Scan for the cell matching the given text and deliver its (X, Y) coordinate at center. 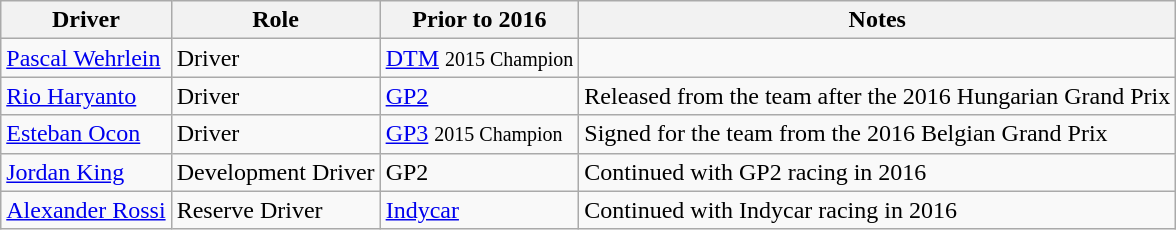
DTM 2015 Champion (480, 58)
Jordan King (86, 172)
Continued with GP2 racing in 2016 (878, 172)
Prior to 2016 (480, 20)
Reserve Driver (276, 210)
Signed for the team from the 2016 Belgian Grand Prix (878, 134)
Released from the team after the 2016 Hungarian Grand Prix (878, 96)
Notes (878, 20)
Rio Haryanto (86, 96)
Continued with Indycar racing in 2016 (878, 210)
Development Driver (276, 172)
GP3 2015 Champion (480, 134)
Role (276, 20)
Indycar (480, 210)
Esteban Ocon (86, 134)
Pascal Wehrlein (86, 58)
Alexander Rossi (86, 210)
